Output the (x, y) coordinate of the center of the cell containing the given text.  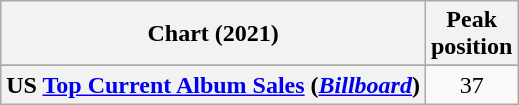
37 (471, 85)
Chart (2021) (214, 34)
US Top Current Album Sales (Billboard) (214, 85)
Peak position (471, 34)
